Identify which cell holds the provided text, then report its [x, y] central coordinate. 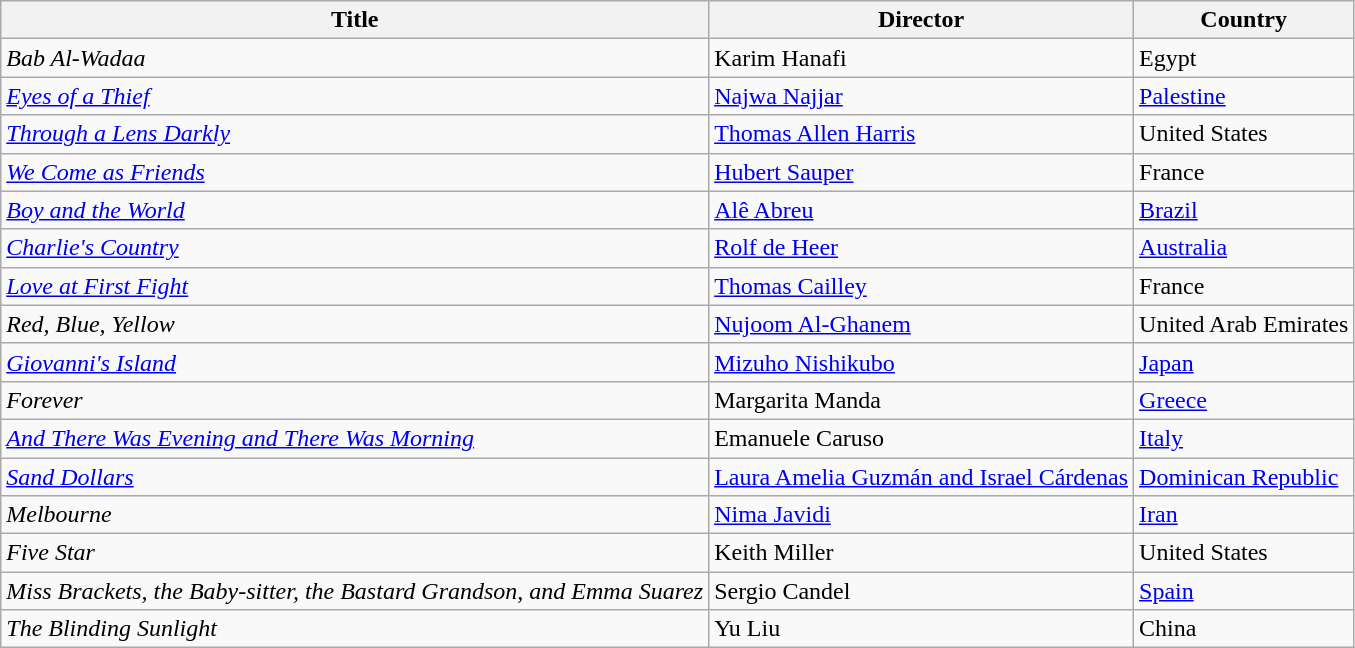
Rolf de Heer [922, 248]
Charlie's Country [355, 248]
And There Was Evening and There Was Morning [355, 438]
Palestine [1244, 96]
Greece [1244, 400]
Australia [1244, 248]
Red, Blue, Yellow [355, 324]
Sand Dollars [355, 477]
Margarita Manda [922, 400]
Yu Liu [922, 629]
Eyes of a Thief [355, 96]
Brazil [1244, 210]
Dominican Republic [1244, 477]
Iran [1244, 515]
We Come as Friends [355, 172]
Nujoom Al-Ghanem [922, 324]
Forever [355, 400]
Country [1244, 20]
Emanuele Caruso [922, 438]
Mizuho Nishikubo [922, 362]
Karim Hanafi [922, 58]
Hubert Sauper [922, 172]
Italy [1244, 438]
Miss Brackets, the Baby-sitter, the Bastard Grandson, and Emma Suarez [355, 591]
Thomas Allen Harris [922, 134]
Five Star [355, 553]
United Arab Emirates [1244, 324]
The Blinding Sunlight [355, 629]
Laura Amelia Guzmán and Israel Cárdenas [922, 477]
Giovanni's Island [355, 362]
Thomas Cailley [922, 286]
Bab Al-Wadaa [355, 58]
Sergio Candel [922, 591]
Director [922, 20]
Egypt [1244, 58]
Spain [1244, 591]
Title [355, 20]
Boy and the World [355, 210]
Keith Miller [922, 553]
Love at First Fight [355, 286]
Melbourne [355, 515]
China [1244, 629]
Najwa Najjar [922, 96]
Nima Javidi [922, 515]
Through a Lens Darkly [355, 134]
Alê Abreu [922, 210]
Japan [1244, 362]
